Return the (X, Y) coordinate for the center point of the cell that contains the specified text.  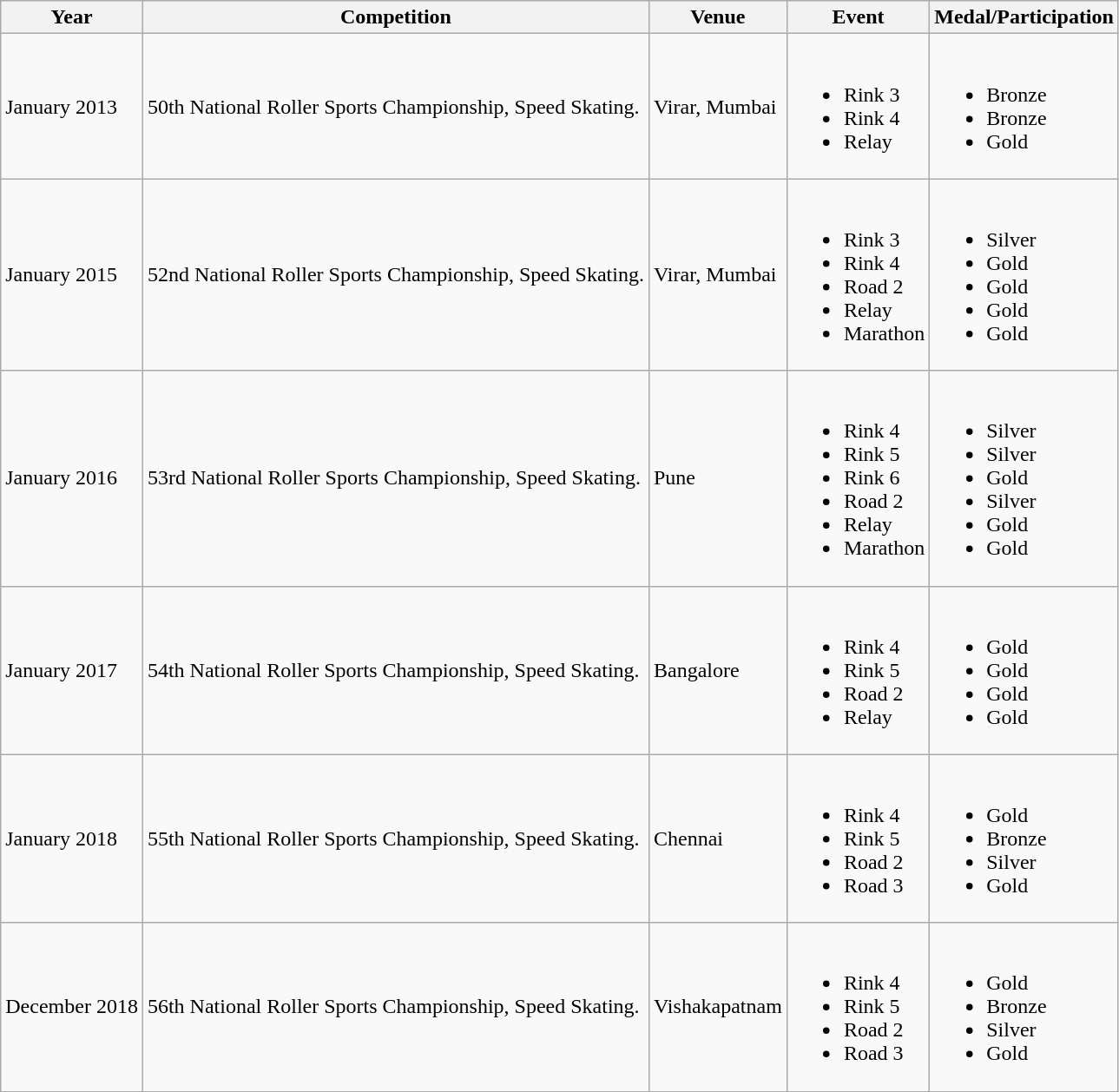
Vishakapatnam (717, 1007)
52nd National Roller Sports Championship, Speed Skating. (396, 274)
Venue (717, 17)
January 2018 (72, 839)
Year (72, 17)
GoldGoldGoldGold (1024, 670)
55th National Roller Sports Championship, Speed Skating. (396, 839)
January 2013 (72, 106)
Rink 4Rink 5Rink 6Road 2RelayMarathon (858, 478)
Rink 4Rink 5Road 2Relay (858, 670)
50th National Roller Sports Championship, Speed Skating. (396, 106)
Rink 3Rink 4Relay (858, 106)
Medal/Participation (1024, 17)
Event (858, 17)
Rink 3Rink 4Road 2RelayMarathon (858, 274)
56th National Roller Sports Championship, Speed Skating. (396, 1007)
SilverSilverGoldSilverGoldGold (1024, 478)
Pune (717, 478)
54th National Roller Sports Championship, Speed Skating. (396, 670)
Bangalore (717, 670)
53rd National Roller Sports Championship, Speed Skating. (396, 478)
December 2018 (72, 1007)
Competition (396, 17)
SilverGoldGoldGoldGold (1024, 274)
BronzeBronzeGold (1024, 106)
Chennai (717, 839)
January 2015 (72, 274)
January 2016 (72, 478)
January 2017 (72, 670)
